From the cell containing the given text, extract its center point as (x, y) coordinate. 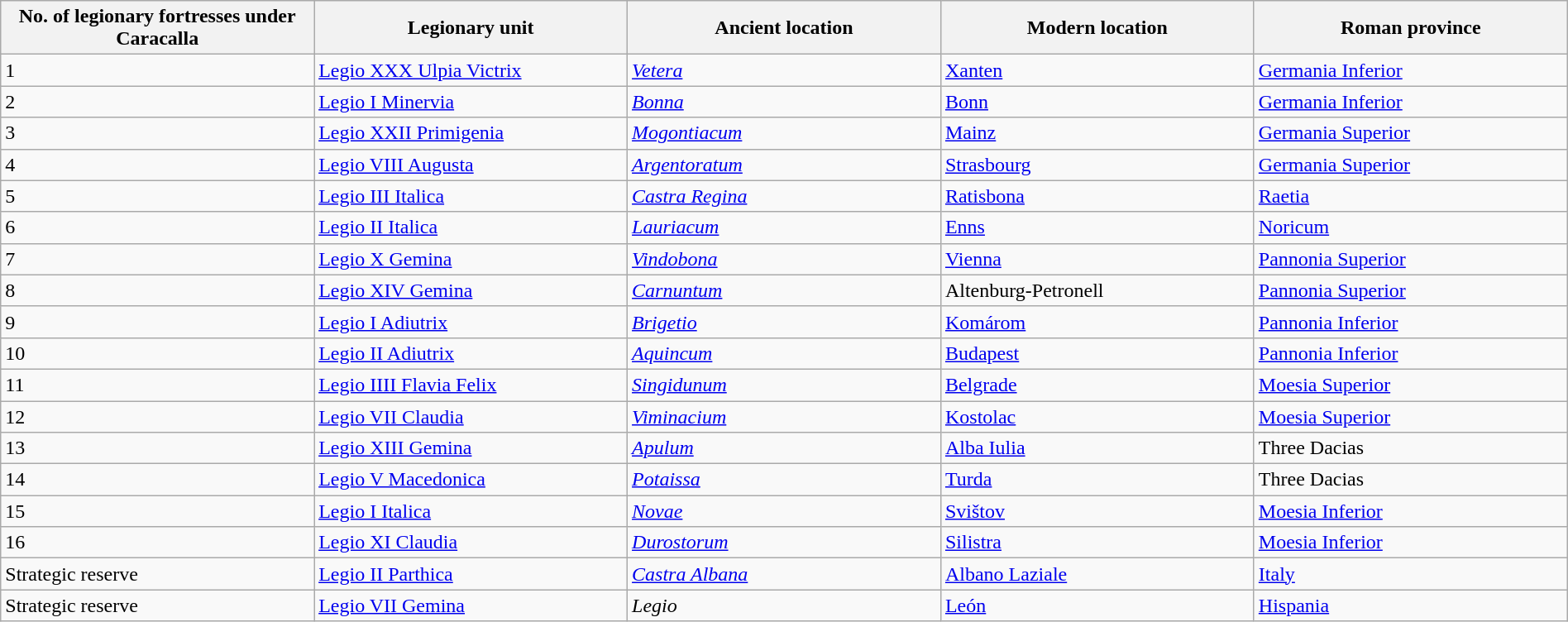
Budapest (1097, 353)
Legio (784, 605)
Legio XIII Gemina (471, 448)
Vetera (784, 70)
Kostolac (1097, 416)
Brigetio (784, 322)
Vienna (1097, 259)
Enns (1097, 227)
Legio V Macedonica (471, 480)
Turda (1097, 480)
Bonna (784, 102)
Noricum (1411, 227)
Legio XXX Ulpia Victrix (471, 70)
Castra Regina (784, 196)
Svištov (1097, 511)
Mainz (1097, 133)
Komárom (1097, 322)
León (1097, 605)
Legio I Italica (471, 511)
Ratisbona (1097, 196)
Bonn (1097, 102)
Novae (784, 511)
Legio VII Claudia (471, 416)
Legionary unit (471, 28)
Legio III Italica (471, 196)
Belgrade (1097, 385)
Legio VII Gemina (471, 605)
16 (157, 543)
Hispania (1411, 605)
10 (157, 353)
Raetia (1411, 196)
2 (157, 102)
Roman province (1411, 28)
Legio II Parthica (471, 574)
Legio I Adiutrix (471, 322)
Mogontiacum (784, 133)
Legio X Gemina (471, 259)
Legio IIII Flavia Felix (471, 385)
Aquincum (784, 353)
Legio XIV Gemina (471, 290)
Argentoratum (784, 165)
Viminacium (784, 416)
1 (157, 70)
Apulum (784, 448)
Vindobona (784, 259)
14 (157, 480)
11 (157, 385)
8 (157, 290)
9 (157, 322)
Lauriacum (784, 227)
Albano Laziale (1097, 574)
Silistra (1097, 543)
15 (157, 511)
3 (157, 133)
Strasbourg (1097, 165)
4 (157, 165)
Ancient location (784, 28)
Castra Albana (784, 574)
Singidunum (784, 385)
5 (157, 196)
Italy (1411, 574)
No. of legionary fortresses under Caracalla (157, 28)
Altenburg-Petronell (1097, 290)
Xanten (1097, 70)
13 (157, 448)
Legio I Minervia (471, 102)
Potaissa (784, 480)
Carnuntum (784, 290)
Durostorum (784, 543)
12 (157, 416)
7 (157, 259)
Legio II Adiutrix (471, 353)
Legio XI Claudia (471, 543)
Modern location (1097, 28)
Legio II Italica (471, 227)
Legio XXII Primigenia (471, 133)
Legio VIII Augusta (471, 165)
Alba Iulia (1097, 448)
6 (157, 227)
